Provide the (X, Y) coordinate of the cell's center where the given text is located.  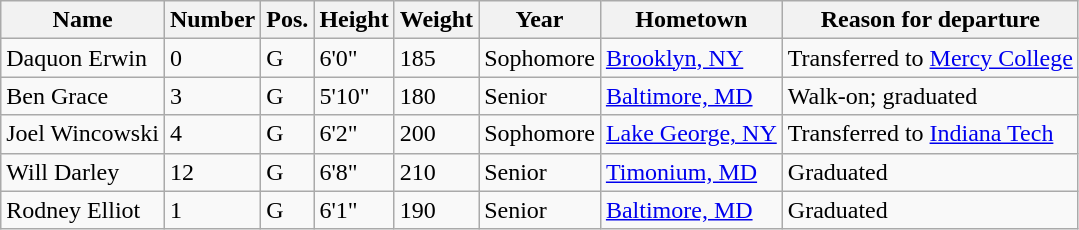
Transferred to Mercy College (930, 58)
190 (436, 210)
0 (212, 58)
Weight (436, 20)
Timonium, MD (691, 172)
4 (212, 134)
6'0" (354, 58)
12 (212, 172)
Year (540, 20)
Daquon Erwin (83, 58)
Lake George, NY (691, 134)
Name (83, 20)
Rodney Elliot (83, 210)
3 (212, 96)
6'2" (354, 134)
Hometown (691, 20)
180 (436, 96)
Will Darley (83, 172)
Transferred to Indiana Tech (930, 134)
200 (436, 134)
5'10" (354, 96)
6'1" (354, 210)
6'8" (354, 172)
Reason for departure (930, 20)
185 (436, 58)
Brooklyn, NY (691, 58)
Pos. (288, 20)
Ben Grace (83, 96)
Joel Wincowski (83, 134)
1 (212, 210)
Number (212, 20)
Height (354, 20)
Walk-on; graduated (930, 96)
210 (436, 172)
